Extract the [X, Y] coordinate from the center of the cell holding the provided text.  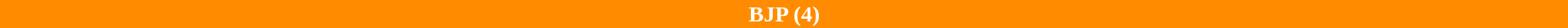
BJP (4) [784, 14]
